Scan for the cell matching the given text and deliver its (X, Y) coordinate at center. 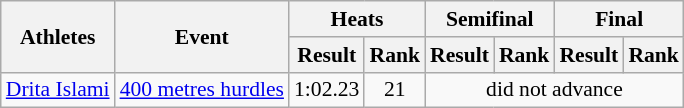
1:02.23 (326, 90)
Event (202, 36)
21 (394, 90)
Athletes (58, 36)
did not advance (554, 90)
Heats (357, 19)
Final (618, 19)
400 metres hurdles (202, 90)
Semifinal (490, 19)
Drita Islami (58, 90)
